For the text-containing cell, return its midpoint in [X, Y] coordinate format. 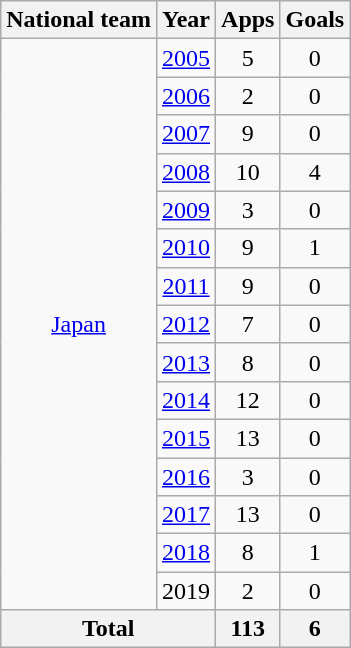
2010 [186, 248]
2018 [186, 553]
2011 [186, 286]
National team [79, 20]
6 [315, 629]
5 [248, 58]
2008 [186, 172]
Year [186, 20]
10 [248, 172]
Total [108, 629]
2017 [186, 515]
2007 [186, 134]
2012 [186, 324]
113 [248, 629]
2009 [186, 210]
2019 [186, 591]
2015 [186, 438]
2016 [186, 477]
Apps [248, 20]
Japan [79, 324]
Goals [315, 20]
4 [315, 172]
2013 [186, 362]
2005 [186, 58]
2006 [186, 96]
12 [248, 400]
2014 [186, 400]
7 [248, 324]
